From the cell containing the given text, extract its center point as [X, Y] coordinate. 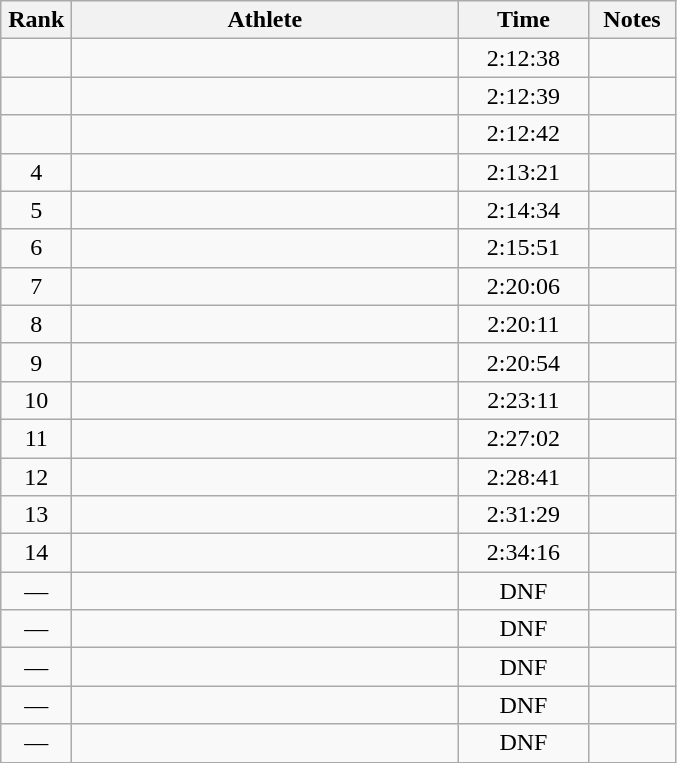
9 [36, 362]
2:28:41 [524, 477]
Time [524, 20]
11 [36, 438]
12 [36, 477]
2:14:34 [524, 210]
2:12:39 [524, 96]
14 [36, 553]
2:34:16 [524, 553]
2:15:51 [524, 248]
2:12:42 [524, 134]
8 [36, 324]
13 [36, 515]
2:20:54 [524, 362]
2:13:21 [524, 172]
2:31:29 [524, 515]
Rank [36, 20]
Notes [632, 20]
4 [36, 172]
7 [36, 286]
5 [36, 210]
2:20:11 [524, 324]
6 [36, 248]
2:12:38 [524, 58]
Athlete [265, 20]
2:23:11 [524, 400]
10 [36, 400]
2:27:02 [524, 438]
2:20:06 [524, 286]
